Identify which cell holds the provided text, then report its [x, y] central coordinate. 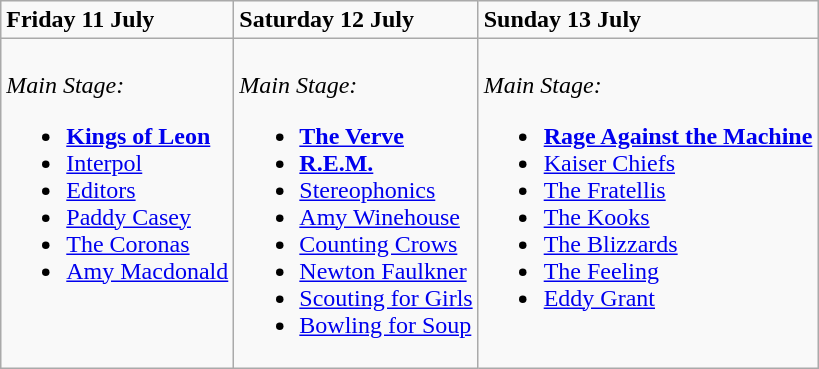
Main Stage:Rage Against the MachineKaiser ChiefsThe FratellisThe KooksThe BlizzardsThe FeelingEddy Grant [648, 204]
Main Stage:Kings of LeonInterpolEditorsPaddy CaseyThe CoronasAmy Macdonald [118, 204]
Saturday 12 July [356, 20]
Friday 11 July [118, 20]
Main Stage:The VerveR.E.M.StereophonicsAmy WinehouseCounting CrowsNewton FaulknerScouting for GirlsBowling for Soup [356, 204]
Sunday 13 July [648, 20]
